Extract the [x, y] coordinate from the center of the cell holding the provided text.  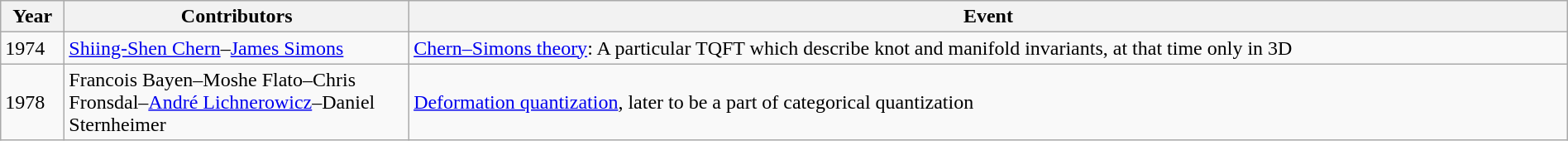
Shiing-Shen Chern–James Simons [237, 48]
1974 [33, 48]
Contributors [237, 17]
1978 [33, 102]
Chern–Simons theory: A particular TQFT which describe knot and manifold invariants, at that time only in 3D [989, 48]
Francois Bayen–Moshe Flato–Chris Fronsdal–André Lichnerowicz–Daniel Sternheimer [237, 102]
Year [33, 17]
Event [989, 17]
Deformation quantization, later to be a part of categorical quantization [989, 102]
